Pinpoint the cell where the given text exists, returning its (x, y) midpoint coordinate. 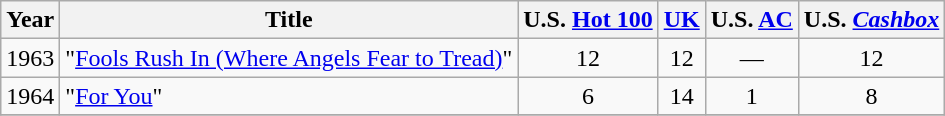
14 (682, 96)
8 (871, 96)
— (752, 58)
Title (289, 20)
1963 (30, 58)
"For You" (289, 96)
6 (588, 96)
U.S. Hot 100 (588, 20)
U.S. AC (752, 20)
Year (30, 20)
1964 (30, 96)
"Fools Rush In (Where Angels Fear to Tread)" (289, 58)
UK (682, 20)
1 (752, 96)
U.S. Cashbox (871, 20)
